Output the (x, y) coordinate of the center of the cell containing the given text.  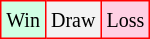
Loss (126, 20)
Draw (72, 20)
Win (24, 20)
